Detect which cell encompasses the target text, then output its [x, y] center coordinate. 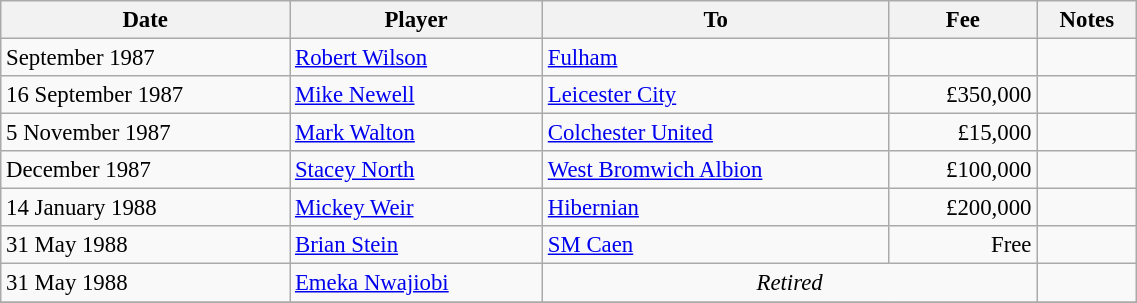
Stacey North [416, 170]
Leicester City [716, 95]
West Bromwich Albion [716, 170]
Emeka Nwajiobi [416, 283]
SM Caen [716, 245]
£350,000 [963, 95]
Robert Wilson [416, 58]
September 1987 [146, 58]
14 January 1988 [146, 208]
£100,000 [963, 170]
December 1987 [146, 170]
Date [146, 20]
To [716, 20]
Colchester United [716, 133]
Mickey Weir [416, 208]
Player [416, 20]
Hibernian [716, 208]
Fulham [716, 58]
16 September 1987 [146, 95]
Mike Newell [416, 95]
£200,000 [963, 208]
Notes [1087, 20]
Fee [963, 20]
£15,000 [963, 133]
Retired [790, 283]
Mark Walton [416, 133]
Brian Stein [416, 245]
5 November 1987 [146, 133]
Free [963, 245]
